Locate the cell with the specified text and output its (x, y) center coordinate. 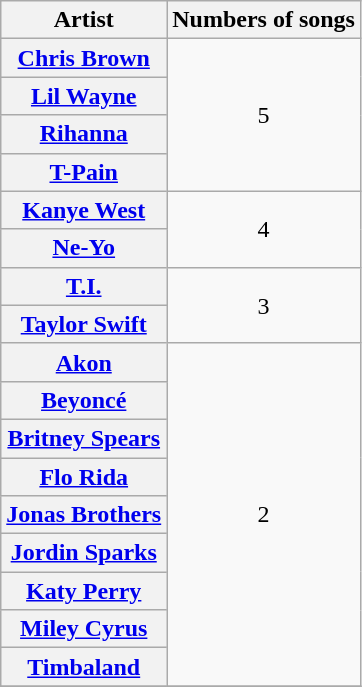
Akon (84, 362)
Timbaland (84, 667)
Beyoncé (84, 400)
Rihanna (84, 134)
Britney Spears (84, 438)
Artist (84, 20)
Jonas Brothers (84, 515)
Kanye West (84, 210)
3 (264, 305)
4 (264, 229)
T-Pain (84, 172)
Miley Cyrus (84, 629)
Katy Perry (84, 591)
Ne-Yo (84, 248)
Lil Wayne (84, 96)
Chris Brown (84, 58)
T.I. (84, 286)
Jordin Sparks (84, 553)
2 (264, 514)
5 (264, 115)
Flo Rida (84, 477)
Numbers of songs (264, 20)
Taylor Swift (84, 324)
